Extract the (x, y) coordinate from the center of the cell holding the provided text.  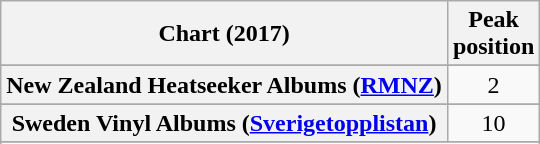
New Zealand Heatseeker Albums (RMNZ) (224, 85)
Sweden Vinyl Albums (Sverigetopplistan) (224, 123)
10 (493, 123)
Chart (2017) (224, 34)
Peakposition (493, 34)
2 (493, 85)
